Determine the (x, y) coordinate at the center of the cell enclosing the given text.  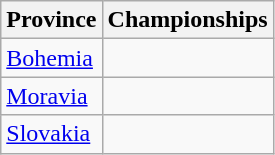
Province (52, 20)
Slovakia (52, 134)
Moravia (52, 96)
Bohemia (52, 58)
Championships (188, 20)
